Pinpoint the cell where the given text exists, returning its (X, Y) midpoint coordinate. 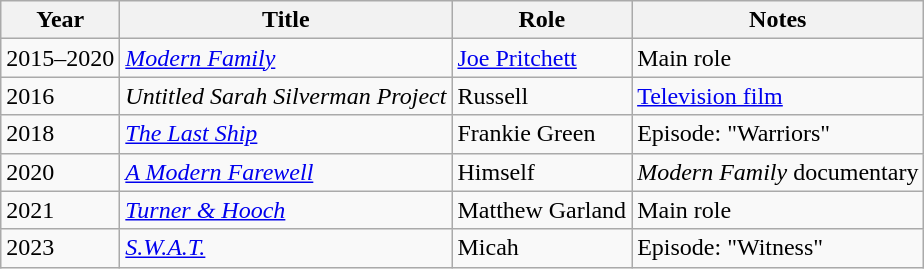
Year (60, 20)
Title (286, 20)
Himself (542, 172)
2020 (60, 172)
The Last Ship (286, 134)
Episode: "Witness" (778, 248)
A Modern Farewell (286, 172)
Joe Pritchett (542, 58)
2016 (60, 96)
Episode: "Warriors" (778, 134)
Turner & Hooch (286, 210)
Modern Family (286, 58)
Micah (542, 248)
2021 (60, 210)
2023 (60, 248)
Role (542, 20)
Matthew Garland (542, 210)
S.W.A.T. (286, 248)
Frankie Green (542, 134)
2015–2020 (60, 58)
Untitled Sarah Silverman Project (286, 96)
Television film (778, 96)
2018 (60, 134)
Russell (542, 96)
Modern Family documentary (778, 172)
Notes (778, 20)
